Identify which cell holds the provided text, then report its (x, y) central coordinate. 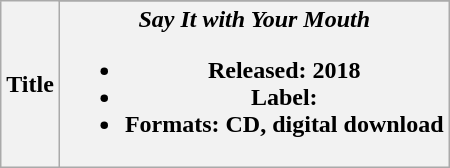
Title (30, 84)
Say It with Your MouthReleased: 2018Label:Formats: CD, digital download (254, 84)
